From the cell containing the given text, extract its center point as [x, y] coordinate. 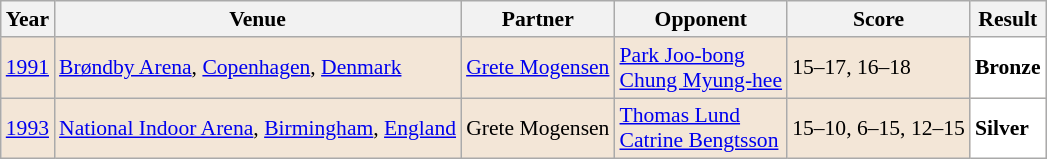
Brøndby Arena, Copenhagen, Denmark [258, 68]
Bronze [1008, 68]
Result [1008, 19]
Year [28, 19]
National Indoor Arena, Birmingham, England [258, 128]
Partner [538, 19]
Score [878, 19]
1993 [28, 128]
Thomas Lund Catrine Bengtsson [700, 128]
Venue [258, 19]
Park Joo-bong Chung Myung-hee [700, 68]
Opponent [700, 19]
Silver [1008, 128]
1991 [28, 68]
15–10, 6–15, 12–15 [878, 128]
15–17, 16–18 [878, 68]
